Scan for the cell matching the given text and deliver its (x, y) coordinate at center. 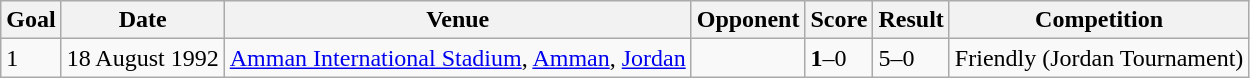
5–0 (911, 58)
1–0 (839, 58)
Result (911, 20)
Opponent (748, 20)
Friendly (Jordan Tournament) (1099, 58)
1 (31, 58)
Competition (1099, 20)
18 August 1992 (142, 58)
Goal (31, 20)
Venue (458, 20)
Score (839, 20)
Amman International Stadium, Amman, Jordan (458, 58)
Date (142, 20)
